Output the [x, y] coordinate of the center of the cell containing the given text.  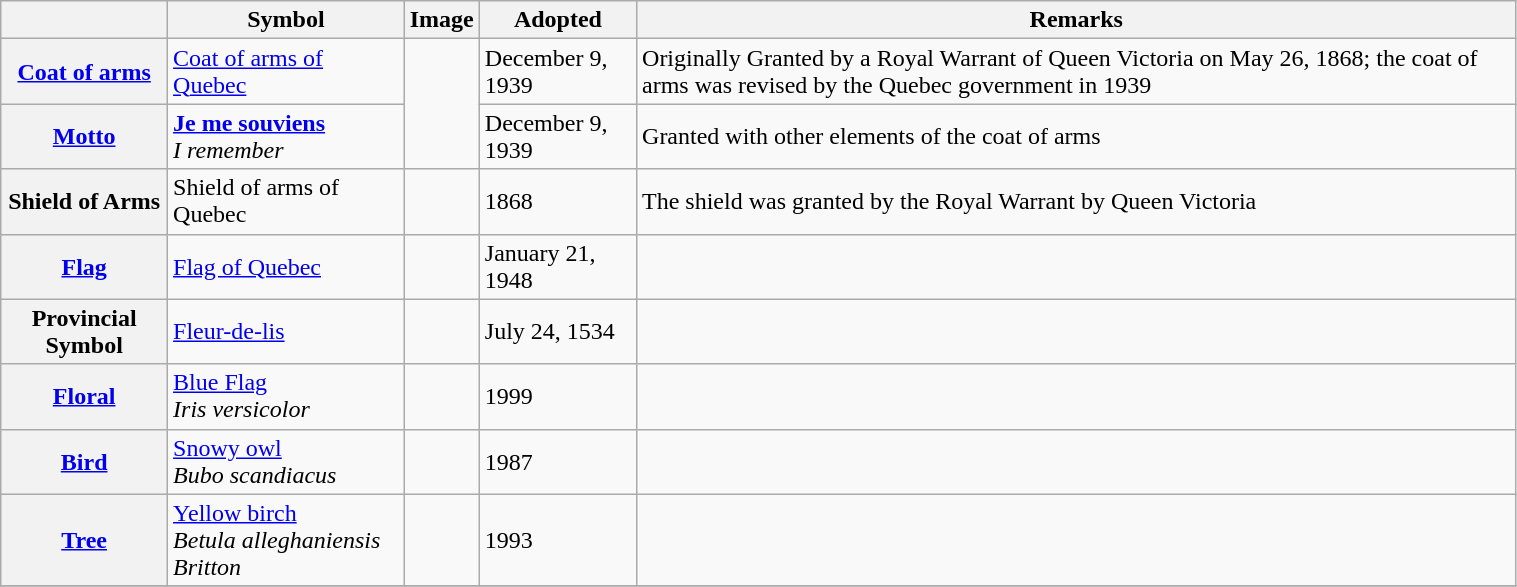
Motto [84, 136]
Flag of Quebec [286, 266]
Coat of arms [84, 72]
Coat of arms of Quebec [286, 72]
The shield was granted by the Royal Warrant by Queen Victoria [1077, 202]
1993 [558, 540]
Yellow birchBetula alleghaniensis Britton [286, 540]
Provincial Symbol [84, 332]
Originally Granted by a Royal Warrant of Queen Victoria on May 26, 1868; the coat of arms was revised by the Quebec government in 1939 [1077, 72]
Fleur-de-lis [286, 332]
Flag [84, 266]
Image [442, 20]
Bird [84, 462]
July 24, 1534 [558, 332]
Remarks [1077, 20]
Symbol [286, 20]
Je me souviensI remember [286, 136]
Tree [84, 540]
January 21, 1948 [558, 266]
Snowy owlBubo scandiacus [286, 462]
Blue FlagIris versicolor [286, 396]
1868 [558, 202]
1999 [558, 396]
1987 [558, 462]
Adopted [558, 20]
Floral [84, 396]
Shield of arms of Quebec [286, 202]
Shield of Arms [84, 202]
Granted with other elements of the coat of arms [1077, 136]
